Capture the cell that displays the provided text and extract its [x, y] central coordinate. 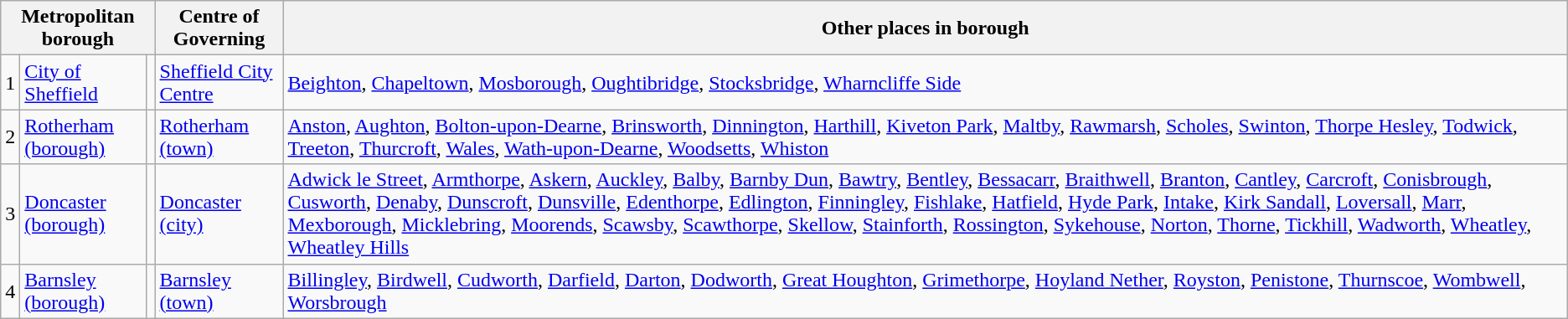
City of Sheffield [83, 82]
Barnsley (borough) [83, 291]
3 [10, 214]
Rotherham (town) [219, 137]
Centre of Governing [219, 28]
1 [10, 82]
Barnsley (town) [219, 291]
4 [10, 291]
Sheffield City Centre [219, 82]
Other places in borough [925, 28]
Doncaster (borough) [83, 214]
Doncaster (city) [219, 214]
2 [10, 137]
Rotherham (borough) [83, 137]
Metropolitan borough [78, 28]
Beighton, Chapeltown, Mosborough, Oughtibridge, Stocksbridge, Wharncliffe Side [925, 82]
